Search for the cell housing the specified text and yield its [X, Y] center coordinate. 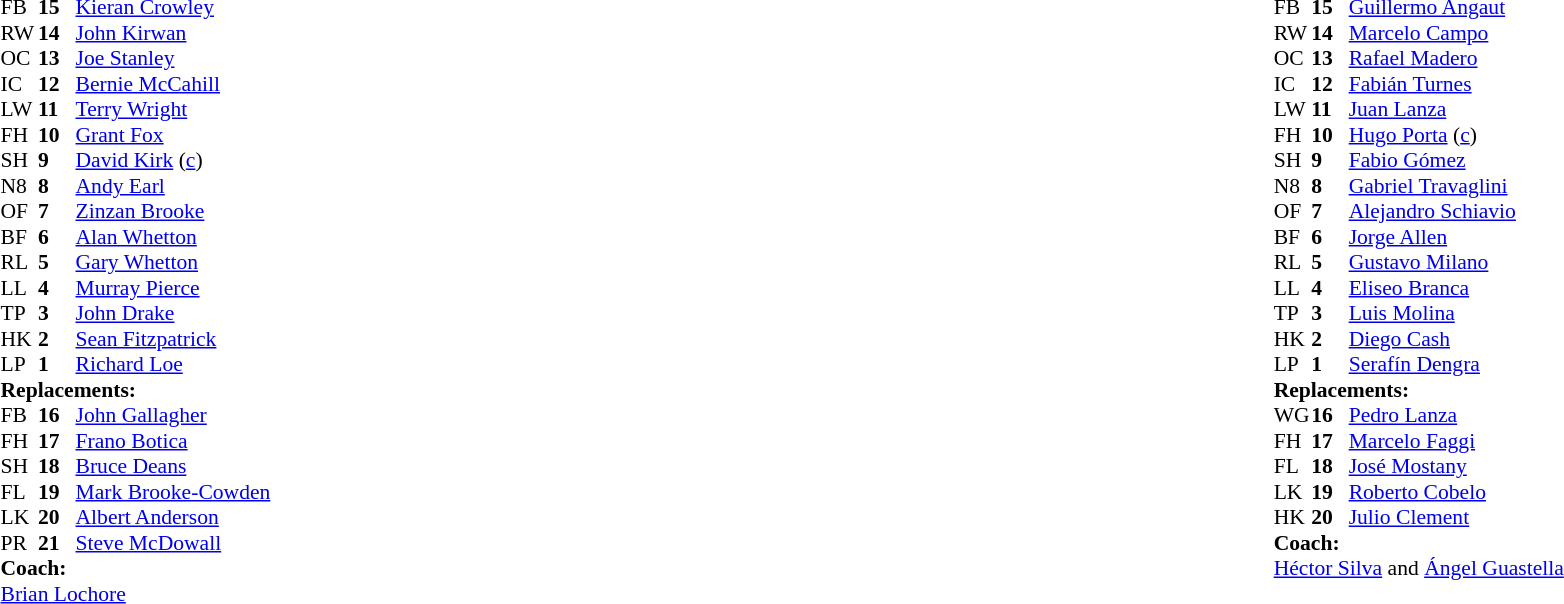
Bernie McCahill [174, 84]
21 [57, 543]
John Drake [174, 313]
PR [19, 543]
Diego Cash [1456, 339]
John Kirwan [174, 33]
John Gallagher [174, 415]
Joe Stanley [174, 59]
Richard Loe [174, 365]
Gary Whetton [174, 263]
Jorge Allen [1456, 237]
FB [19, 415]
José Mostany [1456, 467]
Murray Pierce [174, 288]
Serafín Dengra [1456, 365]
Terry Wright [174, 109]
Fabio Gómez [1456, 161]
Albert Anderson [174, 517]
Bruce Deans [174, 467]
Gabriel Travaglini [1456, 186]
David Kirk (c) [174, 161]
Mark Brooke-Cowden [174, 492]
Fabián Turnes [1456, 84]
Hugo Porta (c) [1456, 135]
Zinzan Brooke [174, 211]
Alejandro Schiavio [1456, 211]
Sean Fitzpatrick [174, 339]
Marcelo Faggi [1456, 441]
Rafael Madero [1456, 59]
Luis Molina [1456, 313]
Gustavo Milano [1456, 263]
Pedro Lanza [1456, 415]
Roberto Cobelo [1456, 492]
WG [1293, 415]
Steve McDowall [174, 543]
Grant Fox [174, 135]
Eliseo Branca [1456, 288]
Julio Clement [1456, 517]
Alan Whetton [174, 237]
Marcelo Campo [1456, 33]
Juan Lanza [1456, 109]
Andy Earl [174, 186]
Frano Botica [174, 441]
Héctor Silva and Ángel Guastella [1419, 569]
